Search for the cell housing the specified text and yield its [X, Y] center coordinate. 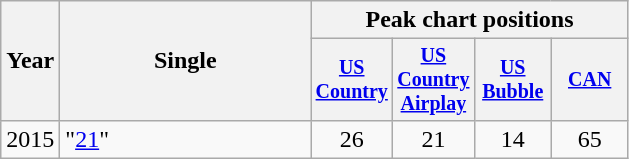
CAN [590, 80]
14 [512, 139]
21 [434, 139]
26 [352, 139]
US Bubble [512, 80]
US Country [352, 80]
US Country Airplay [434, 80]
Single [186, 61]
Year [30, 61]
65 [590, 139]
"21" [186, 139]
Peak chart positions [470, 20]
2015 [30, 139]
